Capture the cell that displays the provided text and extract its (x, y) central coordinate. 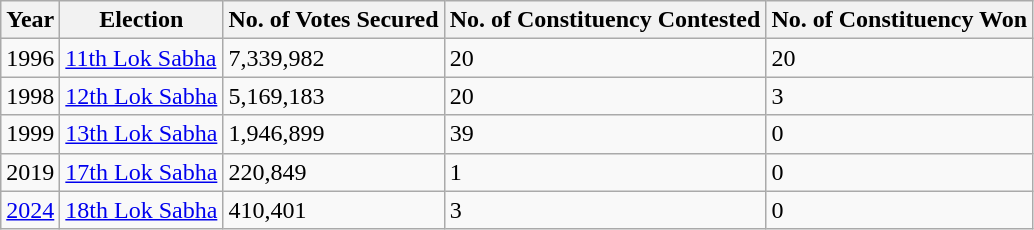
No. of Constituency Contested (605, 20)
220,849 (334, 172)
18th Lok Sabha (142, 210)
13th Lok Sabha (142, 134)
12th Lok Sabha (142, 96)
No. of Constituency Won (900, 20)
17th Lok Sabha (142, 172)
7,339,982 (334, 58)
No. of Votes Secured (334, 20)
2024 (30, 210)
Election (142, 20)
1999 (30, 134)
1 (605, 172)
5,169,183 (334, 96)
Year (30, 20)
1996 (30, 58)
1998 (30, 96)
2019 (30, 172)
1,946,899 (334, 134)
39 (605, 134)
11th Lok Sabha (142, 58)
410,401 (334, 210)
